Provide the (X, Y) coordinate of the cell's center where the given text is located.  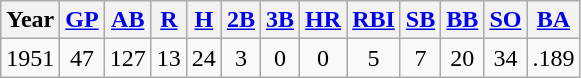
47 (82, 58)
HR (324, 20)
1951 (30, 58)
127 (128, 58)
SO (506, 20)
7 (420, 58)
3 (240, 58)
Year (30, 20)
13 (168, 58)
H (204, 20)
.189 (554, 58)
BA (554, 20)
20 (462, 58)
R (168, 20)
2B (240, 20)
AB (128, 20)
BB (462, 20)
24 (204, 58)
GP (82, 20)
RBI (374, 20)
SB (420, 20)
3B (280, 20)
5 (374, 58)
34 (506, 58)
